Provide the [x, y] coordinate of the cell's center where the given text is located.  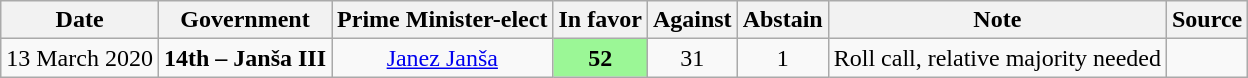
31 [692, 58]
Note [997, 20]
Against [692, 20]
Abstain [782, 20]
Prime Minister-elect [442, 20]
Roll call, relative majority needed [997, 58]
Janez Janša [442, 58]
14th – Janša III [244, 58]
1 [782, 58]
13 March 2020 [80, 58]
Source [1206, 20]
Government [244, 20]
52 [600, 58]
Date [80, 20]
In favor [600, 20]
